Extract the (x, y) coordinate from the center of the cell holding the provided text.  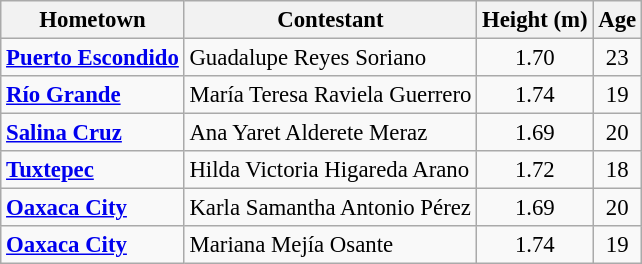
Río Grande (92, 95)
Tuxtepec (92, 170)
Height (m) (535, 20)
1.70 (535, 58)
Guadalupe Reyes Soriano (330, 58)
18 (618, 170)
Hilda Victoria Higareda Arano (330, 170)
1.72 (535, 170)
Karla Samantha Antonio Pérez (330, 208)
Age (618, 20)
Puerto Escondido (92, 58)
Hometown (92, 20)
Contestant (330, 20)
Mariana Mejía Osante (330, 245)
Salina Cruz (92, 133)
María Teresa Raviela Guerrero (330, 95)
Ana Yaret Alderete Meraz (330, 133)
23 (618, 58)
